Search for the cell housing the specified text and yield its [X, Y] center coordinate. 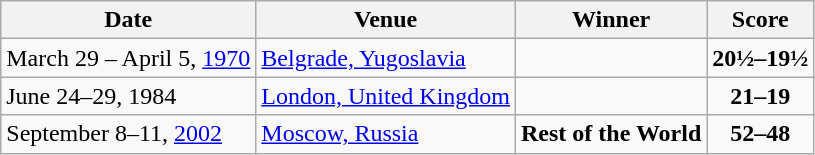
Rest of the World [612, 134]
June 24–29, 1984 [128, 96]
Venue [386, 20]
21–19 [760, 96]
20½–19½ [760, 58]
Moscow, Russia [386, 134]
Winner [612, 20]
September 8–11, 2002 [128, 134]
March 29 – April 5, 1970 [128, 58]
52–48 [760, 134]
Belgrade, Yugoslavia [386, 58]
Score [760, 20]
Date [128, 20]
London, United Kingdom [386, 96]
